For the text-containing cell, return its midpoint in (x, y) coordinate format. 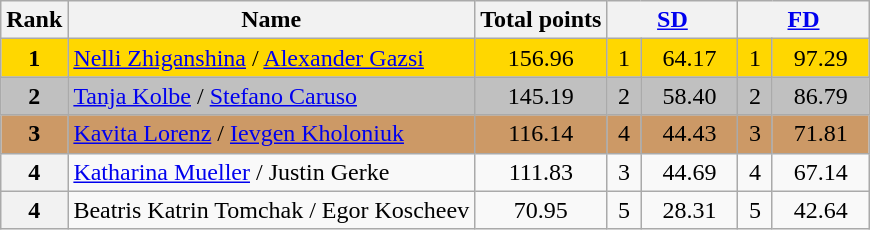
111.83 (541, 172)
Kavita Lorenz / Ievgen Kholoniuk (272, 134)
116.14 (541, 134)
Total points (541, 20)
Tanja Kolbe / Stefano Caruso (272, 96)
Katharina Mueller / Justin Gerke (272, 172)
86.79 (820, 96)
44.69 (690, 172)
FD (804, 20)
SD (672, 20)
64.17 (690, 58)
70.95 (541, 210)
Nelli Zhiganshina / Alexander Gazsi (272, 58)
97.29 (820, 58)
58.40 (690, 96)
156.96 (541, 58)
Beatris Katrin Tomchak / Egor Koscheev (272, 210)
145.19 (541, 96)
42.64 (820, 210)
28.31 (690, 210)
44.43 (690, 134)
Rank (34, 20)
71.81 (820, 134)
Name (272, 20)
67.14 (820, 172)
